Find where the given text appears and provide that cell's center as [X, Y] coordinate. 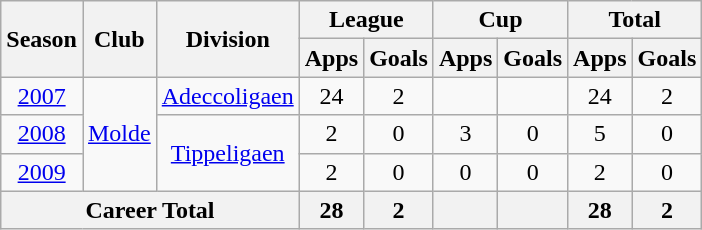
2007 [42, 96]
League [366, 20]
Division [228, 39]
Season [42, 39]
Cup [500, 20]
2009 [42, 172]
Adeccoligaen [228, 96]
Total [635, 20]
Career Total [150, 210]
5 [600, 134]
Molde [119, 134]
3 [465, 134]
Tippeligaen [228, 153]
2008 [42, 134]
Club [119, 39]
